Return (x, y) of the center of cell containing provided text 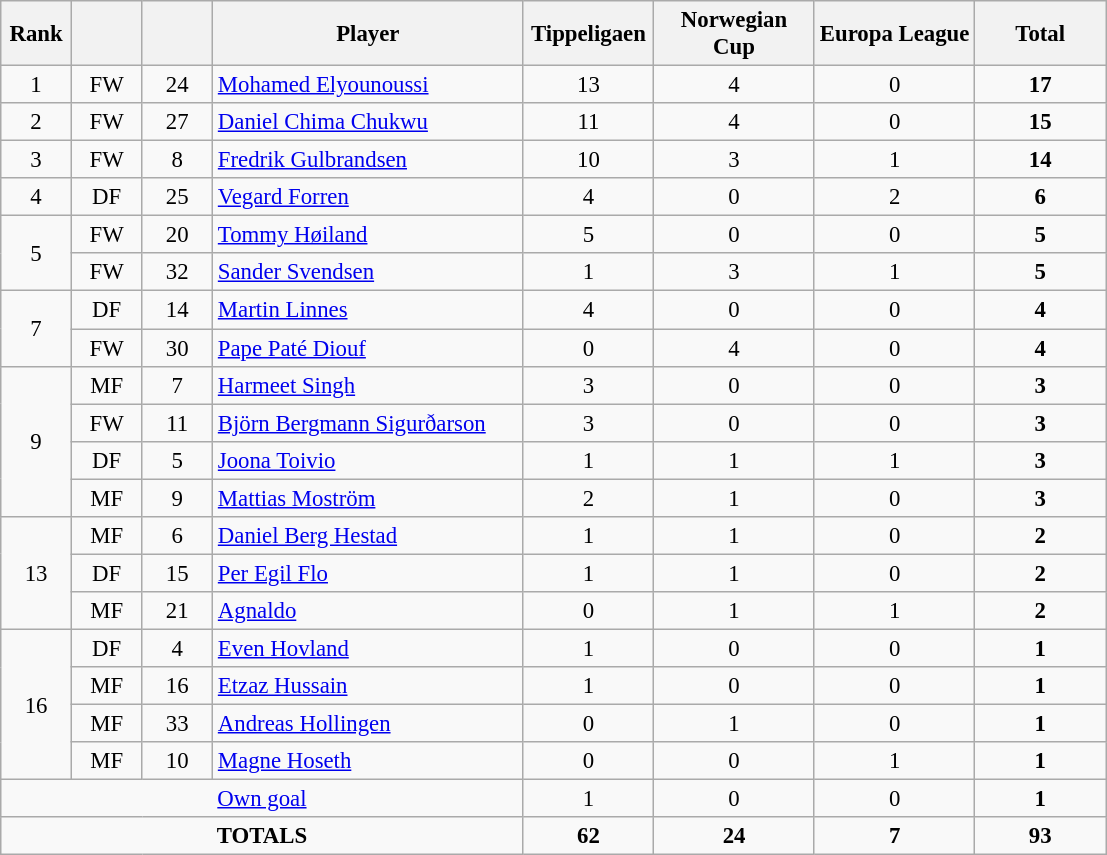
Magne Hoseth (368, 761)
Daniel Chima Chukwu (368, 122)
Joona Toivio (368, 460)
21 (178, 611)
93 (1040, 836)
Mattias Moström (368, 498)
Agnaldo (368, 611)
Tippeligaen (588, 34)
Sander Svendsen (368, 273)
Even Hovland (368, 648)
20 (178, 235)
32 (178, 273)
Björn Bergmann Sigurðarson (368, 423)
Player (368, 34)
Tommy Høiland (368, 235)
Norwegian Cup (734, 34)
Martin Linnes (368, 310)
Etzaz Hussain (368, 686)
17 (1040, 85)
8 (178, 160)
TOTALS (262, 836)
Vegard Forren (368, 197)
Harmeet Singh (368, 385)
33 (178, 724)
Mohamed Elyounoussi (368, 85)
62 (588, 836)
Andreas Hollingen (368, 724)
Daniel Berg Hestad (368, 536)
Rank (36, 34)
27 (178, 122)
25 (178, 197)
30 (178, 348)
Own goal (262, 799)
Pape Paté Diouf (368, 348)
Europa League (894, 34)
Total (1040, 34)
Fredrik Gulbrandsen (368, 160)
Per Egil Flo (368, 573)
